Output the (x, y) coordinate of the center of the cell containing the given text.  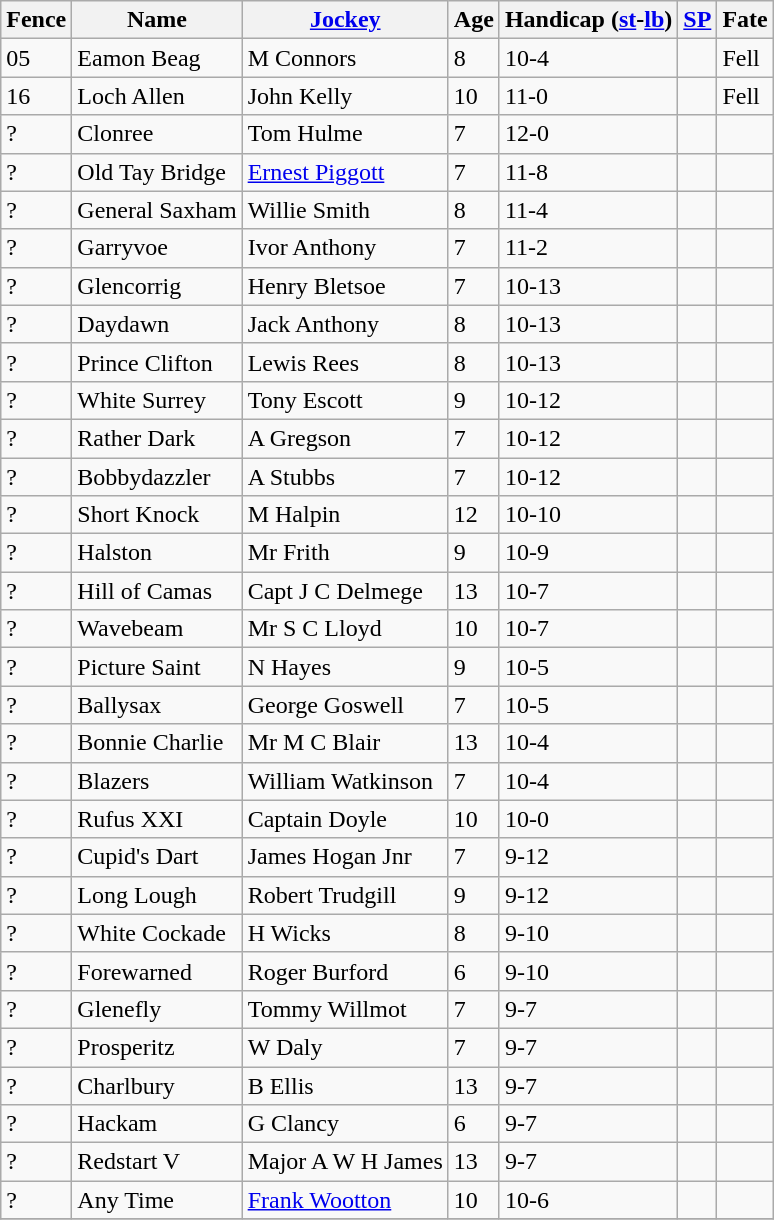
Frank Wootton (345, 1200)
Hackam (157, 1124)
Charlbury (157, 1085)
Capt J C Delmege (345, 591)
Blazers (157, 781)
M Connors (345, 58)
Garryvoe (157, 248)
John Kelly (345, 96)
M Halpin (345, 515)
Mr S C Lloyd (345, 629)
Mr M C Blair (345, 743)
General Saxham (157, 210)
Wavebeam (157, 629)
James Hogan Jnr (345, 857)
Fence (36, 20)
Bobbydazzler (157, 477)
Ivor Anthony (345, 248)
William Watkinson (345, 781)
Ballysax (157, 705)
George Goswell (345, 705)
Clonree (157, 134)
Old Tay Bridge (157, 172)
10-0 (588, 819)
Redstart V (157, 1162)
12-0 (588, 134)
Long Lough (157, 895)
10-9 (588, 553)
Hill of Camas (157, 591)
Tom Hulme (345, 134)
Any Time (157, 1200)
Fate (745, 20)
16 (36, 96)
Glencorrig (157, 286)
12 (474, 515)
Lewis Rees (345, 362)
11-4 (588, 210)
Eamon Beag (157, 58)
Rather Dark (157, 438)
A Gregson (345, 438)
10-10 (588, 515)
White Surrey (157, 400)
Jack Anthony (345, 324)
Rufus XXI (157, 819)
Cupid's Dart (157, 857)
11-0 (588, 96)
Ernest Piggott (345, 172)
11-8 (588, 172)
N Hayes (345, 667)
SP (698, 20)
Loch Allen (157, 96)
Bonnie Charlie (157, 743)
Forewarned (157, 971)
Prosperitz (157, 1047)
Tony Escott (345, 400)
Halston (157, 553)
G Clancy (345, 1124)
Willie Smith (345, 210)
05 (36, 58)
H Wicks (345, 933)
White Cockade (157, 933)
Mr Frith (345, 553)
Glenefly (157, 1009)
11-2 (588, 248)
Captain Doyle (345, 819)
Prince Clifton (157, 362)
Handicap (st-lb) (588, 20)
B Ellis (345, 1085)
Tommy Willmot (345, 1009)
Robert Trudgill (345, 895)
10-6 (588, 1200)
Daydawn (157, 324)
W Daly (345, 1047)
Jockey (345, 20)
A Stubbs (345, 477)
Short Knock (157, 515)
Name (157, 20)
Age (474, 20)
Picture Saint (157, 667)
Henry Bletsoe (345, 286)
Major A W H James (345, 1162)
Roger Burford (345, 971)
